Locate the cell with the specified text and output its (x, y) center coordinate. 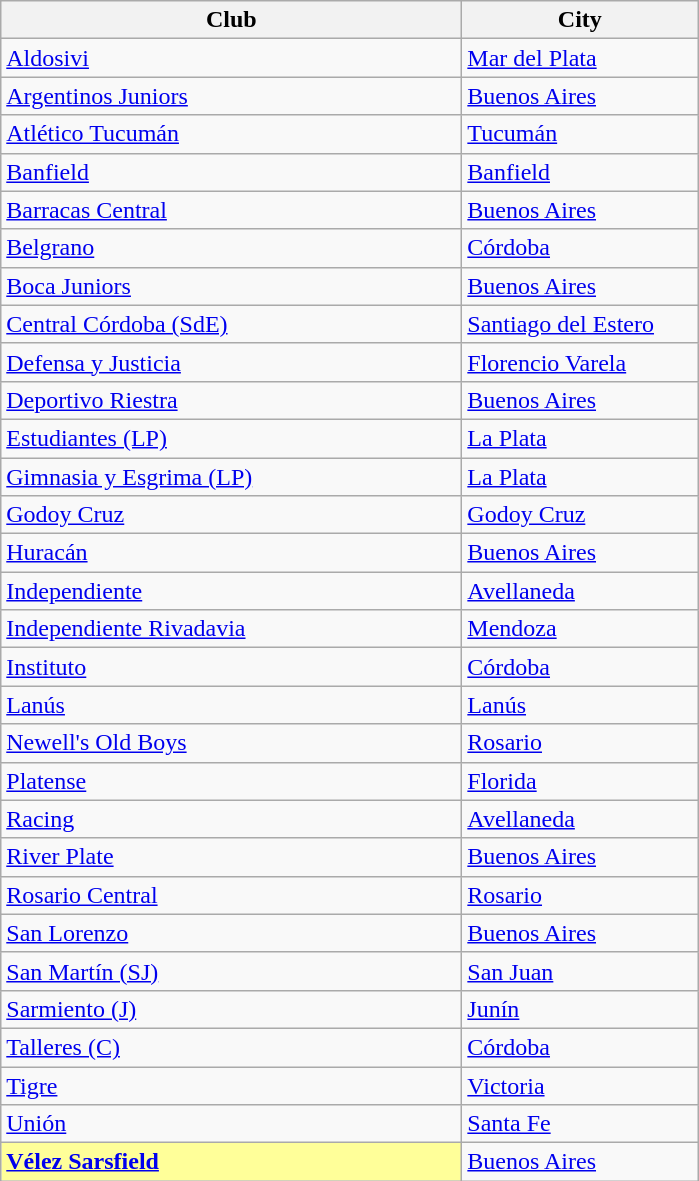
Central Córdoba (SdE) (232, 324)
Atlético Tucumán (232, 134)
Barracas Central (232, 210)
Defensa y Justicia (232, 362)
Talleres (C) (232, 1047)
Vélez Sarsfield (232, 1162)
Independiente Rivadavia (232, 629)
San Martín (SJ) (232, 971)
Independiente (232, 591)
Santa Fe (580, 1124)
Santiago del Estero (580, 324)
Belgrano (232, 248)
San Juan (580, 971)
Instituto (232, 667)
Rosario Central (232, 895)
City (580, 20)
Florida (580, 781)
Tucumán (580, 134)
Huracán (232, 553)
Mar del Plata (580, 58)
Gimnasia y Esgrima (LP) (232, 477)
Mendoza (580, 629)
Estudiantes (LP) (232, 438)
River Plate (232, 857)
Florencio Varela (580, 362)
Newell's Old Boys (232, 743)
Boca Juniors (232, 286)
San Lorenzo (232, 933)
Junín (580, 1009)
Argentinos Juniors (232, 96)
Platense (232, 781)
Victoria (580, 1085)
Unión (232, 1124)
Racing (232, 819)
Tigre (232, 1085)
Club (232, 20)
Deportivo Riestra (232, 400)
Aldosivi (232, 58)
Sarmiento (J) (232, 1009)
